Locate the cell with the specified text and output its [X, Y] center coordinate. 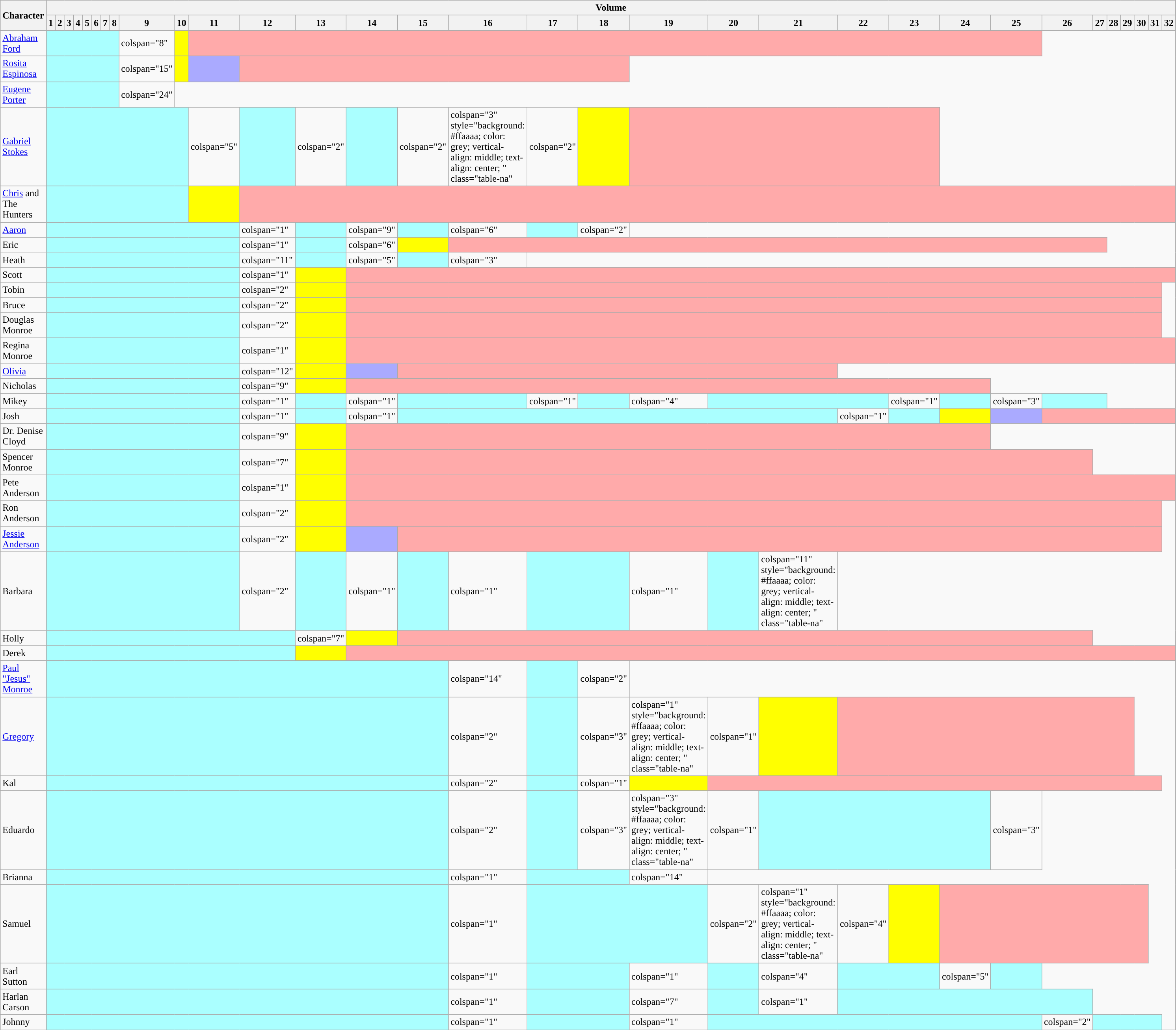
8 [114, 23]
11 [214, 23]
Abraham Ford [23, 43]
27 [1100, 23]
6 [96, 23]
19 [668, 23]
Eric [23, 245]
10 [181, 23]
2 [60, 23]
Paul "Jesus" Monroe [23, 679]
1 [50, 23]
30 [1141, 23]
colspan="11" [268, 260]
Volume [611, 8]
Douglas Monroe [23, 325]
4 [78, 23]
16 [488, 23]
Derek [23, 653]
Jessie Anderson [23, 539]
Earl Sutton [23, 976]
32 [1169, 23]
Kal [23, 783]
Chris and The Hunters [23, 204]
26 [1067, 23]
Olivia [23, 371]
24 [965, 23]
9 [147, 23]
25 [1016, 23]
colspan="12" [268, 371]
20 [733, 23]
3 [69, 23]
31 [1155, 23]
7 [105, 23]
13 [321, 23]
Bruce [23, 305]
Josh [23, 416]
Rosita Espinosa [23, 69]
Gregory [23, 736]
Regina Monroe [23, 351]
colspan="15" [147, 69]
Aaron [23, 230]
Mikey [23, 401]
17 [553, 23]
28 [1114, 23]
12 [268, 23]
colspan="24" [147, 95]
Barbara [23, 591]
Ron Anderson [23, 513]
Dr. Denise Cloyd [23, 437]
Samuel [23, 924]
Eugene Porter [23, 95]
Johnny [23, 1022]
Pete Anderson [23, 488]
Harlan Carson [23, 1002]
15 [423, 23]
Heath [23, 260]
22 [863, 23]
Scott [23, 275]
Gabriel Stokes [23, 147]
5 [87, 23]
colspan="8" [147, 43]
29 [1127, 23]
Tobin [23, 290]
colspan="11" style="background: #ffaaaa; color: grey; vertical-align: middle; text-align: center; " class="table-na" [798, 591]
14 [372, 23]
Nicholas [23, 386]
Spencer Monroe [23, 462]
Brianna [23, 877]
Character [23, 15]
Holly [23, 638]
23 [914, 23]
18 [604, 23]
Eduardo [23, 830]
21 [798, 23]
